From the cell containing the given text, extract its center point as (x, y) coordinate. 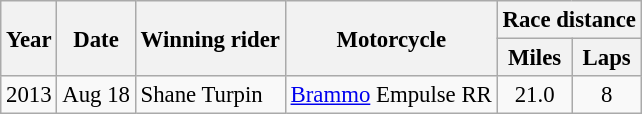
Shane Turpin (210, 95)
Race distance (569, 20)
Winning rider (210, 38)
8 (606, 95)
Year (29, 38)
2013 (29, 95)
Motorcycle (391, 38)
Brammo Empulse RR (391, 95)
21.0 (534, 95)
Miles (534, 58)
Laps (606, 58)
Aug 18 (96, 95)
Date (96, 38)
